From the cell containing the given text, extract its center point as [x, y] coordinate. 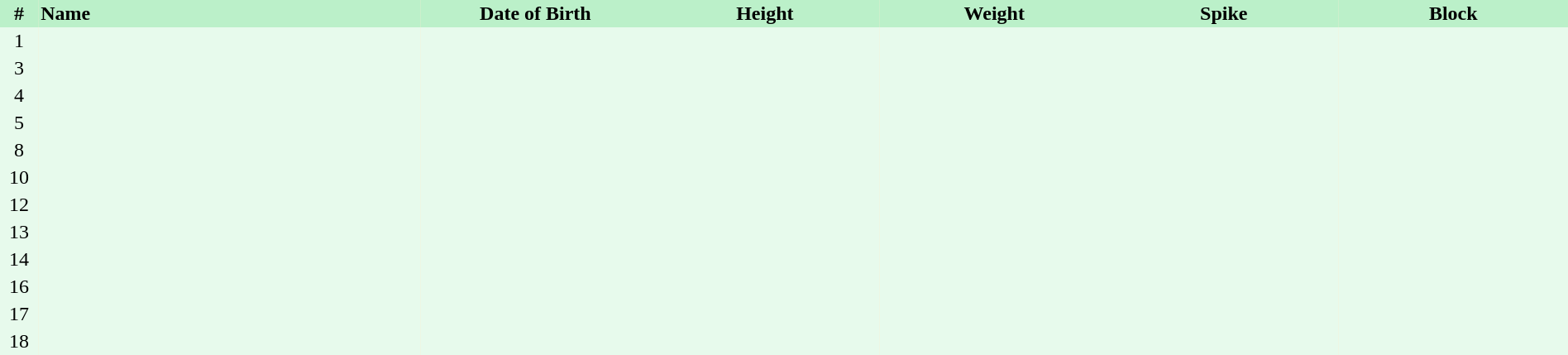
1 [19, 41]
5 [19, 122]
16 [19, 286]
# [19, 13]
Spike [1224, 13]
3 [19, 68]
18 [19, 341]
17 [19, 314]
Weight [994, 13]
14 [19, 260]
10 [19, 177]
Name [229, 13]
Block [1453, 13]
Height [764, 13]
13 [19, 232]
Date of Birth [536, 13]
4 [19, 96]
12 [19, 205]
8 [19, 151]
